Scan for the cell matching the given text and deliver its (X, Y) coordinate at center. 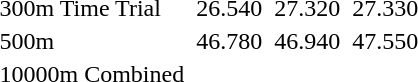
46.940 (308, 41)
46.780 (230, 41)
